From the cell containing the given text, extract its center point as [X, Y] coordinate. 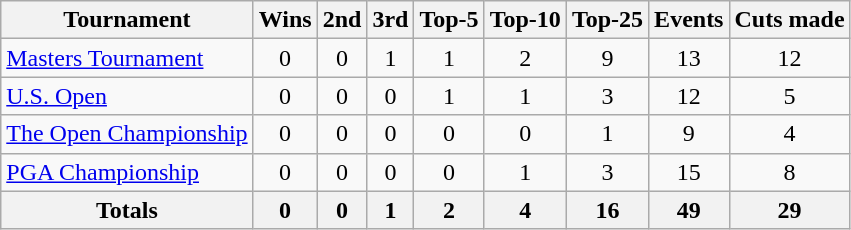
Tournament [127, 20]
13 [689, 58]
Top-25 [607, 20]
8 [790, 172]
Events [689, 20]
Totals [127, 210]
Top-10 [525, 20]
Masters Tournament [127, 58]
29 [790, 210]
3rd [390, 20]
Cuts made [790, 20]
Wins [285, 20]
U.S. Open [127, 96]
Top-5 [449, 20]
16 [607, 210]
15 [689, 172]
5 [790, 96]
2nd [342, 20]
49 [689, 210]
The Open Championship [127, 134]
PGA Championship [127, 172]
